Pinpoint the cell where the given text exists, returning its [x, y] midpoint coordinate. 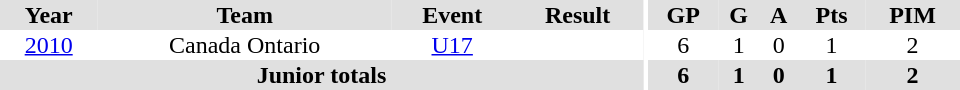
Year [48, 15]
Junior totals [322, 75]
Pts [832, 15]
A [778, 15]
Event [452, 15]
GP [684, 15]
Team [244, 15]
PIM [912, 15]
2010 [48, 45]
Result [578, 15]
U17 [452, 45]
G [738, 15]
Canada Ontario [244, 45]
